Capture the cell that displays the provided text and extract its (x, y) central coordinate. 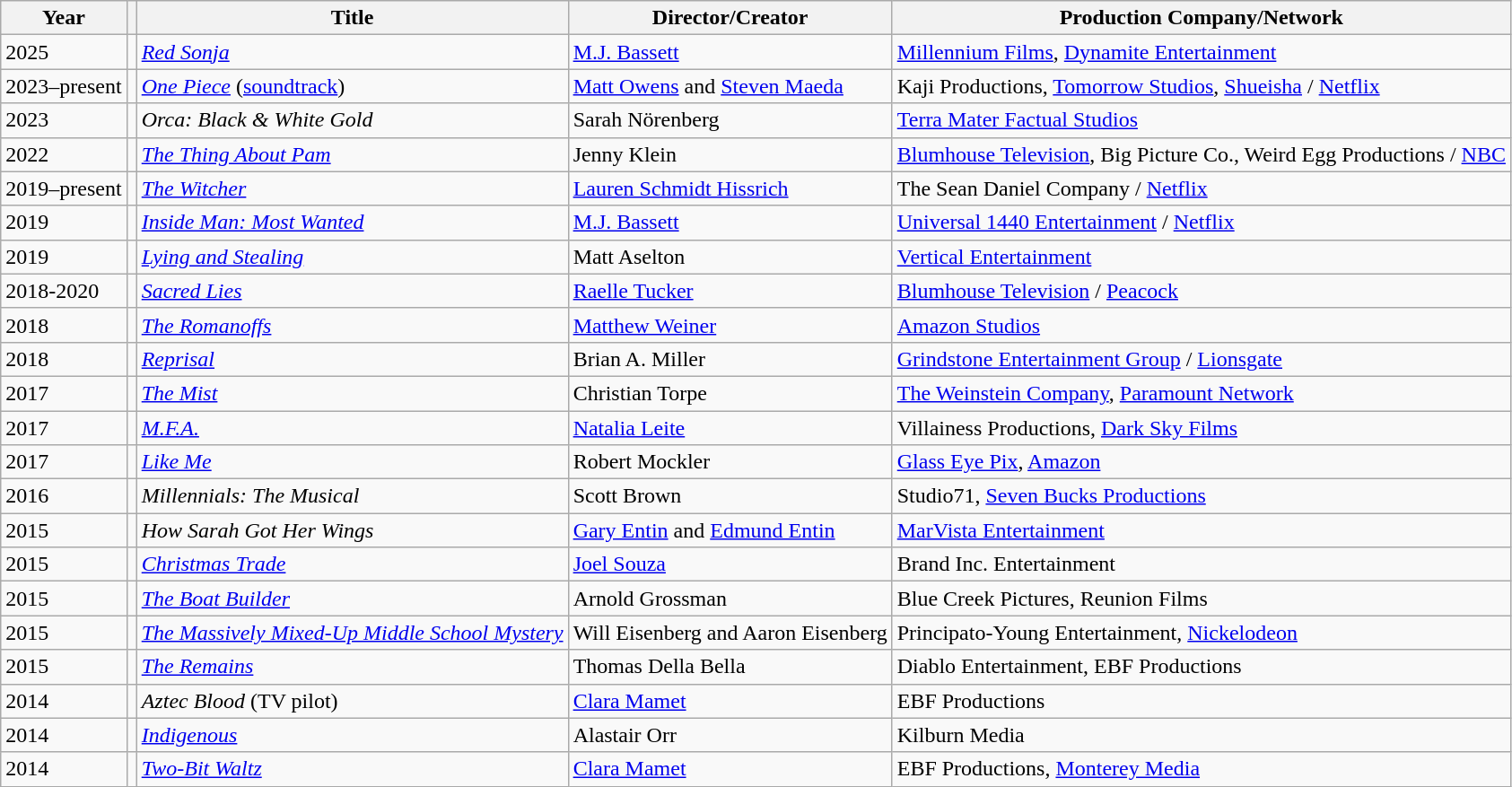
Villainess Productions, Dark Sky Films (1201, 428)
How Sarah Got Her Wings (352, 530)
Production Company/Network (1201, 18)
Christian Torpe (730, 393)
2023–present (64, 86)
One Piece (soundtrack) (352, 86)
Blumhouse Television, Big Picture Co., Weird Egg Productions / NBC (1201, 154)
2018-2020 (64, 291)
Millennium Films, Dynamite Entertainment (1201, 52)
2022 (64, 154)
Two-Bit Waltz (352, 769)
The Witcher (352, 188)
Alastair Orr (730, 735)
Sarah Nörenberg (730, 120)
Aztec Blood (TV pilot) (352, 701)
Arnold Grossman (730, 599)
Scott Brown (730, 496)
The Mist (352, 393)
2023 (64, 120)
The Boat Builder (352, 599)
2016 (64, 496)
Lying and Stealing (352, 257)
Gary Entin and Edmund Entin (730, 530)
Studio71, Seven Bucks Productions (1201, 496)
Vertical Entertainment (1201, 257)
Orca: Black & White Gold (352, 120)
Brian A. Miller (730, 359)
Indigenous (352, 735)
2025 (64, 52)
Will Eisenberg and Aaron Eisenberg (730, 633)
Amazon Studios (1201, 325)
Joel Souza (730, 564)
Grindstone Entertainment Group / Lionsgate (1201, 359)
The Massively Mixed-Up Middle School Mystery (352, 633)
The Sean Daniel Company / Netflix (1201, 188)
Lauren Schmidt Hissrich (730, 188)
Christmas Trade (352, 564)
Jenny Klein (730, 154)
The Thing About Pam (352, 154)
Sacred Lies (352, 291)
Matt Owens and Steven Maeda (730, 86)
Inside Man: Most Wanted (352, 223)
The Weinstein Company, Paramount Network (1201, 393)
Kilburn Media (1201, 735)
Blue Creek Pictures, Reunion Films (1201, 599)
Reprisal (352, 359)
Diablo Entertainment, EBF Productions (1201, 667)
Thomas Della Bella (730, 667)
MarVista Entertainment (1201, 530)
Director/Creator (730, 18)
Year (64, 18)
Like Me (352, 462)
M.F.A. (352, 428)
Millennials: The Musical (352, 496)
Brand Inc. Entertainment (1201, 564)
Kaji Productions, Tomorrow Studios, Shueisha / Netflix (1201, 86)
Blumhouse Television / Peacock (1201, 291)
Glass Eye Pix, Amazon (1201, 462)
Matt Aselton (730, 257)
The Romanoffs (352, 325)
Matthew Weiner (730, 325)
Universal 1440 Entertainment / Netflix (1201, 223)
Title (352, 18)
EBF Productions, Monterey Media (1201, 769)
2019–present (64, 188)
Red Sonja (352, 52)
EBF Productions (1201, 701)
Raelle Tucker (730, 291)
Robert Mockler (730, 462)
Natalia Leite (730, 428)
Principato-Young Entertainment, Nickelodeon (1201, 633)
Terra Mater Factual Studios (1201, 120)
The Remains (352, 667)
